Pinpoint the cell where the given text exists, returning its [X, Y] midpoint coordinate. 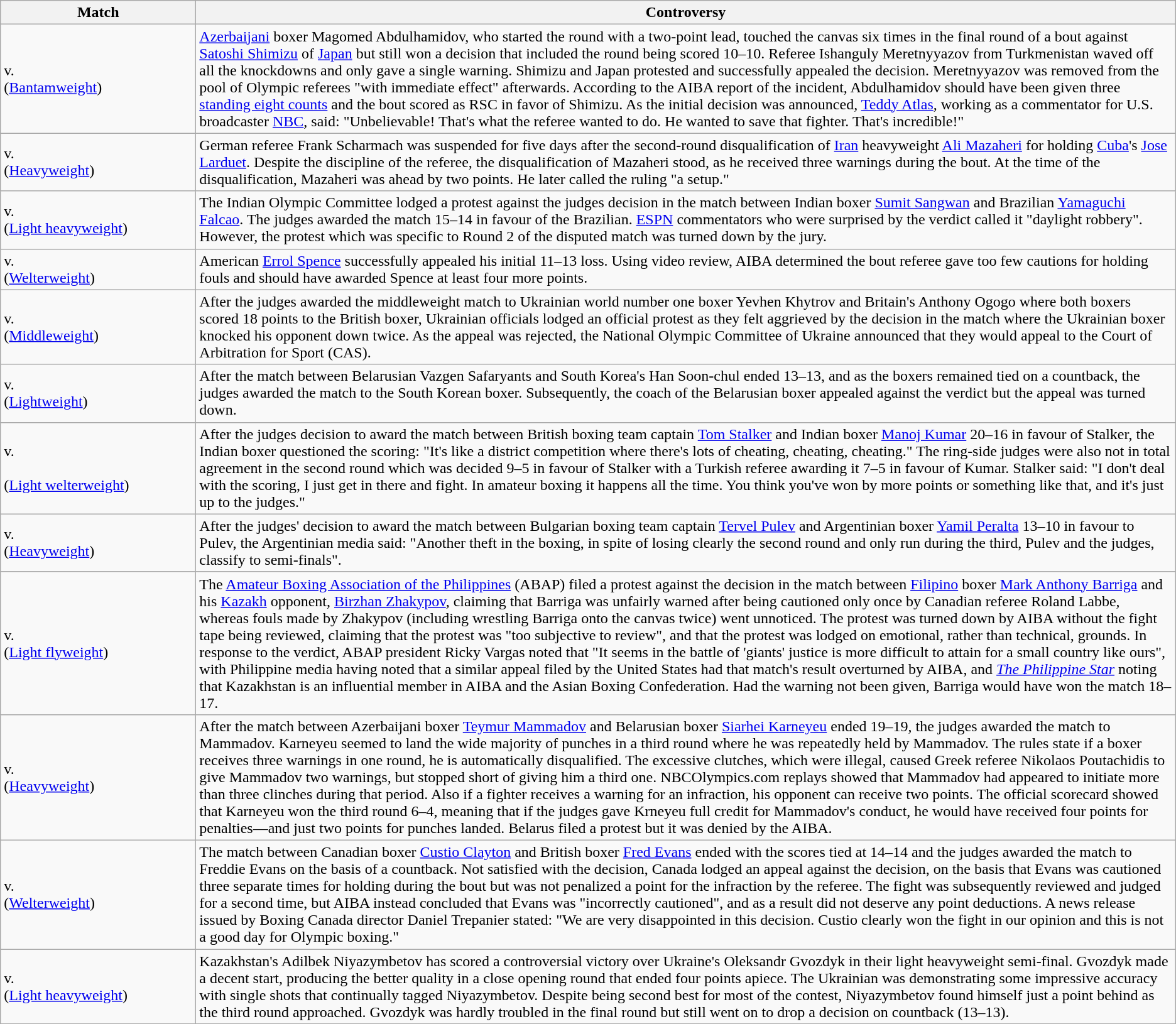
v. (Light flyweight) [98, 643]
v.(Light welterweight) [98, 468]
v. (Bantamweight) [98, 79]
Match [98, 13]
v. (Lightweight) [98, 393]
v. (Middleweight) [98, 327]
Controversy [686, 13]
